From the cell containing the given text, extract its center point as (x, y) coordinate. 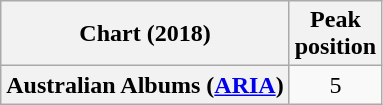
Australian Albums (ARIA) (145, 85)
5 (335, 85)
Peak position (335, 34)
Chart (2018) (145, 34)
